Locate the cell with the specified text and output its (X, Y) center coordinate. 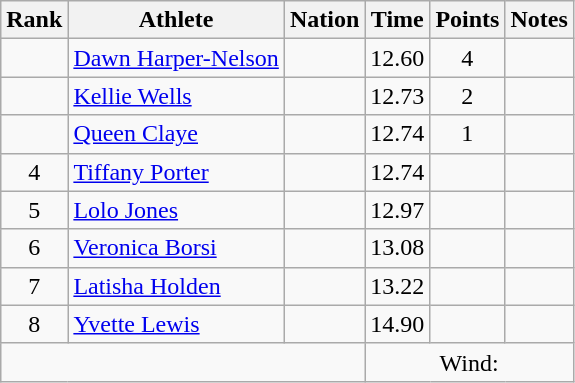
14.90 (398, 324)
Queen Claye (176, 134)
7 (34, 286)
Points (468, 20)
1 (468, 134)
Time (398, 20)
5 (34, 210)
Wind: (470, 362)
12.97 (398, 210)
Veronica Borsi (176, 248)
Nation (324, 20)
13.08 (398, 248)
Dawn Harper-Nelson (176, 58)
Latisha Holden (176, 286)
Notes (539, 20)
Kellie Wells (176, 96)
12.60 (398, 58)
2 (468, 96)
13.22 (398, 286)
Athlete (176, 20)
6 (34, 248)
Lolo Jones (176, 210)
8 (34, 324)
12.73 (398, 96)
Tiffany Porter (176, 172)
Yvette Lewis (176, 324)
Rank (34, 20)
